Provide the (x, y) coordinate of the cell's center where the given text is located.  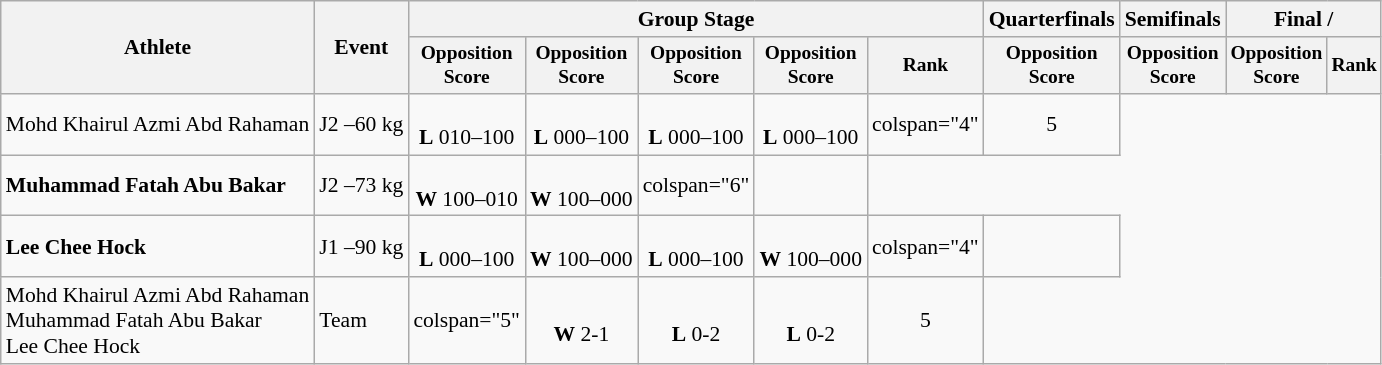
Athlete (158, 48)
Event (361, 48)
Final / (1304, 19)
Lee Chee Hock (158, 246)
Mohd Khairul Azmi Abd RahamanMuhammad Fatah Abu BakarLee Chee Hock (158, 320)
Quarterfinals (1052, 19)
J1 –90 kg (361, 246)
Group Stage (696, 19)
Team (361, 320)
Semifinals (1173, 19)
W 2-1 (582, 320)
Mohd Khairul Azmi Abd Rahaman (158, 124)
W 100–010 (466, 186)
J2 –60 kg (361, 124)
J2 –73 kg (361, 186)
L 010–100 (466, 124)
colspan="6" (696, 186)
Muhammad Fatah Abu Bakar (158, 186)
colspan="5" (466, 320)
